Detect which cell encompasses the target text, then output its [X, Y] center coordinate. 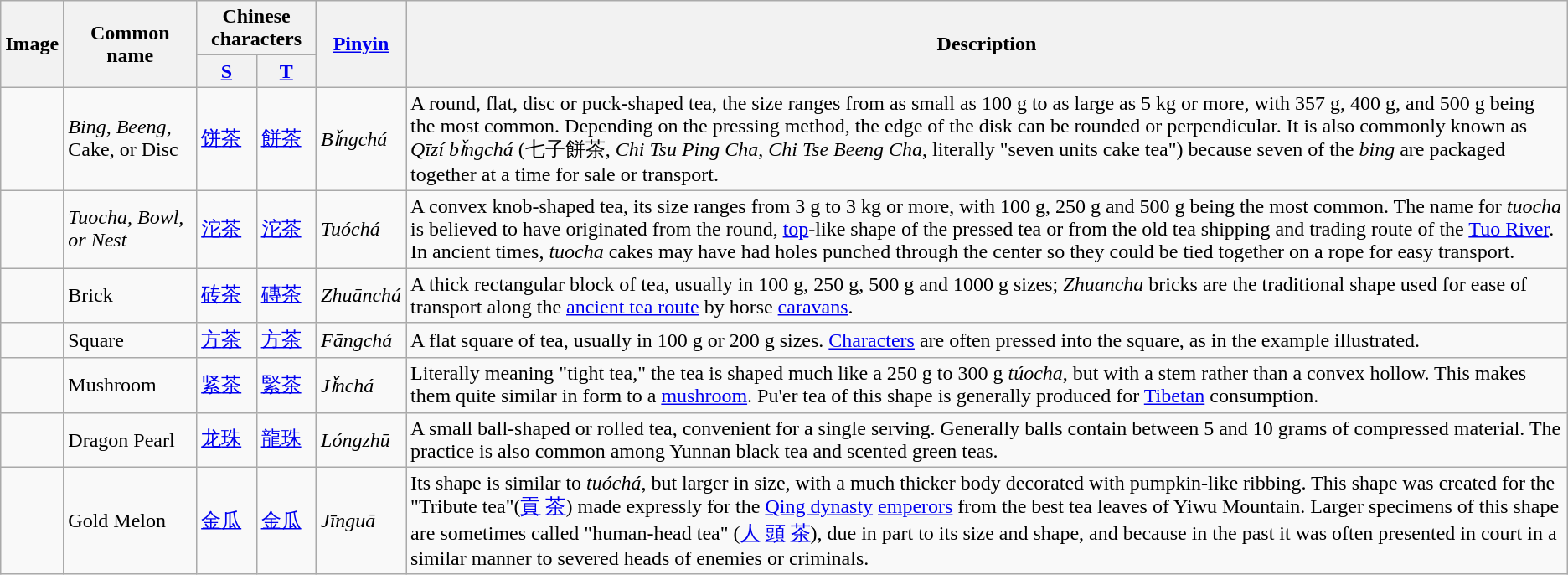
Gold Melon [131, 521]
Pinyin [362, 44]
Tuóchá [362, 229]
Fāngchá [362, 340]
Brick [131, 295]
砖茶 [226, 295]
Image [32, 44]
S [226, 71]
緊茶 [286, 386]
龙珠 [226, 439]
Mushroom [131, 386]
紧茶 [226, 386]
Common name [131, 44]
Square [131, 340]
T [286, 71]
Dragon Pearl [131, 439]
Zhuānchá [362, 295]
Bing, Beeng, Cake, or Disc [131, 139]
餅茶 [286, 139]
Jīnguā [362, 521]
Lóngzhū [362, 439]
Tuocha, Bowl, or Nest [131, 229]
A flat square of tea, usually in 100 g or 200 g sizes. Characters are often pressed into the square, as in the example illustrated. [987, 340]
磚茶 [286, 295]
Chinese characters [256, 28]
饼茶 [226, 139]
Jǐnchá [362, 386]
Description [987, 44]
龍珠 [286, 439]
Bǐngchá [362, 139]
